Output the (X, Y) coordinate of the center of the cell containing the given text.  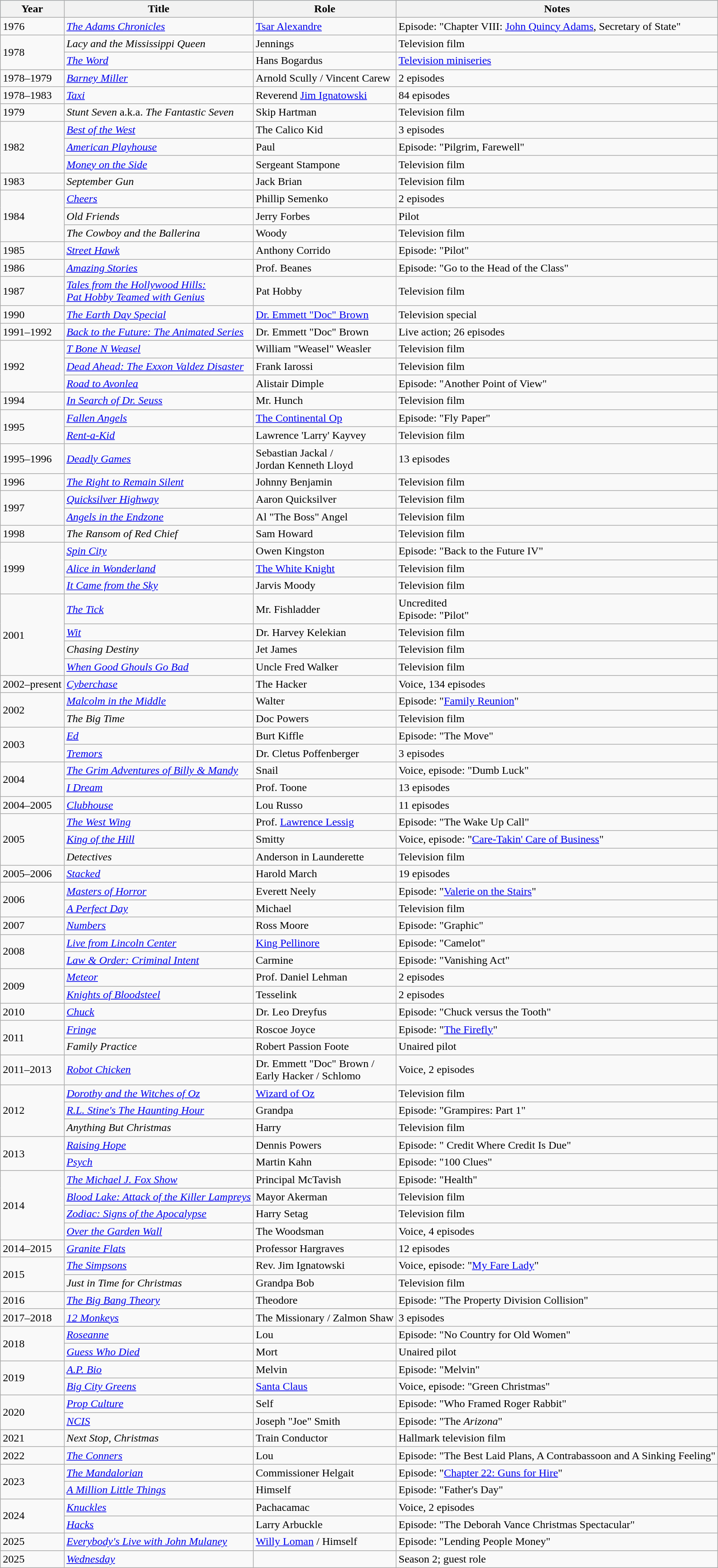
Melvin (325, 1369)
The Continental Op (325, 418)
11 episodes (557, 805)
Michael (325, 908)
1995–1996 (32, 459)
Zodiac: Signs of the Apocalypse (159, 1214)
Granite Flats (159, 1248)
Angels in the Endzone (159, 516)
Over the Garden Wall (159, 1231)
1983 (32, 181)
1979 (32, 112)
1997 (32, 508)
Anderson in Launderette (325, 857)
Mort (325, 1352)
2008 (32, 951)
1995 (32, 427)
Roseanne (159, 1335)
The Hacker (325, 684)
Episode: "Lending People Money" (557, 1542)
Tremors (159, 753)
Alistair Dimple (325, 384)
Episode: "The Wake Up Call" (557, 822)
UncreditedEpisode: "Pilot" (557, 609)
2004–2005 (32, 805)
Jennings (325, 44)
Old Friends (159, 216)
Big City Greens (159, 1387)
The Woodsman (325, 1231)
Episode: "Health" (557, 1180)
Uncle Fred Walker (325, 667)
Spin City (159, 551)
Martin Kahn (325, 1162)
2014–2015 (32, 1248)
2024 (32, 1516)
Pilot (557, 216)
Episode: "Fly Paper" (557, 418)
1978–1979 (32, 78)
Quicksilver Highway (159, 499)
Road to Avonlea (159, 384)
Episode: "Grampires: Part 1" (557, 1111)
Stacked (159, 874)
Law & Order: Criminal Intent (159, 960)
The Big Bang Theory (159, 1300)
Role (325, 9)
2023 (32, 1481)
1990 (32, 315)
Tesselink (325, 995)
Numbers (159, 926)
Hacks (159, 1524)
Episode: "Chapter 22: Guns for Hire" (557, 1473)
Robot Chicken (159, 1070)
It Came from the Sky (159, 586)
Pachacamac (325, 1507)
19 episodes (557, 874)
The Word (159, 61)
Johnny Benjamin (325, 482)
Episode: "The Arizona" (557, 1421)
Family Practice (159, 1046)
1982 (32, 147)
Self (325, 1404)
Clubhouse (159, 805)
1991–1992 (32, 332)
Episode: "The Deborah Vance Christmas Spectacular" (557, 1524)
Chasing Destiny (159, 650)
Stunt Seven a.k.a. The Fantastic Seven (159, 112)
Cheers (159, 199)
Knuckles (159, 1507)
Commissioner Helgait (325, 1473)
2014 (32, 1205)
NCIS (159, 1421)
Voice, 134 episodes (557, 684)
Episode: "Melvin" (557, 1369)
Al "The Boss" Angel (325, 516)
12 Monkeys (159, 1317)
In Search of Dr. Seuss (159, 401)
Episode: "Camelot" (557, 943)
Woody (325, 233)
Ross Moore (325, 926)
Harry Setag (325, 1214)
Masters of Horror (159, 891)
Prop Culture (159, 1404)
A.P. Bio (159, 1369)
Psych (159, 1162)
Television miniseries (557, 61)
Smitty (325, 840)
American Playhouse (159, 147)
Aaron Quicksilver (325, 499)
Theodore (325, 1300)
Taxi (159, 95)
Santa Claus (325, 1387)
Frank Iarossi (325, 366)
84 episodes (557, 95)
Episode: "Who Framed Roger Rabbit" (557, 1404)
Wizard of Oz (325, 1093)
1986 (32, 268)
2002 (32, 710)
Episode: "Valerie on the Stairs" (557, 891)
Episode: "Vanishing Act" (557, 960)
Grandpa Bob (325, 1283)
Episode: "The Property Division Collision" (557, 1300)
Meteor (159, 977)
Live action; 26 episodes (557, 332)
Season 2; guest role (557, 1559)
Guess Who Died (159, 1352)
1976 (32, 26)
The Earth Day Special (159, 315)
Episode: "Another Point of View" (557, 384)
2021 (32, 1438)
Anthony Corrido (325, 251)
2007 (32, 926)
1978–1983 (32, 95)
The Tick (159, 609)
2006 (32, 900)
T Bone N Weasel (159, 349)
Prof. Lawrence Lessig (325, 822)
2016 (32, 1300)
Sergeant Stampone (325, 164)
Cyberchase (159, 684)
The Michael J. Fox Show (159, 1180)
2020 (32, 1413)
Everett Neely (325, 891)
Amazing Stories (159, 268)
Hans Bogardus (325, 61)
The Missionary / Zalmon Shaw (325, 1317)
The Big Time (159, 718)
1985 (32, 251)
Sam Howard (325, 534)
September Gun (159, 181)
2022 (32, 1456)
Robert Passion Foote (325, 1046)
King of the Hill (159, 840)
Year (32, 9)
Lawrence 'Larry' Kayvey (325, 435)
Detectives (159, 857)
King Pellinore (325, 943)
The White Knight (325, 568)
1996 (32, 482)
Jet James (325, 650)
Jarvis Moody (325, 586)
Episode: "Family Reunion" (557, 701)
Snail (325, 770)
2015 (32, 1274)
Mayor Akerman (325, 1197)
Prof. Toone (325, 787)
2018 (32, 1343)
Voice, 4 episodes (557, 1231)
Blood Lake: Attack of the Killer Lampreys (159, 1197)
Voice, episode: "Dumb Luck" (557, 770)
Episode: "Pilot" (557, 251)
2001 (32, 635)
Episode: "Pilgrim, Farewell" (557, 147)
Dr. Harvey Kelekian (325, 632)
Episode: "Back to the Future IV" (557, 551)
The Mandalorian (159, 1473)
Rev. Jim Ignatowski (325, 1266)
Wit (159, 632)
Mr. Hunch (325, 401)
Lacy and the Mississippi Queen (159, 44)
Episode: "Chapter VIII: John Quincy Adams, Secretary of State" (557, 26)
William "Weasel" Weasler (325, 349)
Paul (325, 147)
R.L. Stine's The Haunting Hour (159, 1111)
Episode: "Go to the Head of the Class" (557, 268)
Ed (159, 736)
Tsar Alexandre (325, 26)
Dr. Cletus Poffenberger (325, 753)
Willy Loman / Himself (325, 1542)
Dead Ahead: The Exxon Valdez Disaster (159, 366)
The Grim Adventures of Billy & Mandy (159, 770)
The Simpsons (159, 1266)
1987 (32, 291)
1984 (32, 216)
Joseph "Joe" Smith (325, 1421)
Prof. Daniel Lehman (325, 977)
Professor Hargraves (325, 1248)
Episode: " Credit Where Credit Is Due" (557, 1145)
The Ransom of Red Chief (159, 534)
A Perfect Day (159, 908)
Mr. Fishladder (325, 609)
Television special (557, 315)
Dorothy and the Witches of Oz (159, 1093)
Episode: "No Country for Old Women" (557, 1335)
Title (159, 9)
Himself (325, 1490)
Voice, episode: "Care-Takin' Care of Business" (557, 840)
2012 (32, 1110)
Owen Kingston (325, 551)
2017–2018 (32, 1317)
Malcolm in the Middle (159, 701)
Money on the Side (159, 164)
Knights of Bloodsteel (159, 995)
Prof. Beanes (325, 268)
2010 (32, 1012)
Street Hawk (159, 251)
Episode: "Chuck versus the Tooth" (557, 1012)
Tales from the Hollywood Hills: Pat Hobby Teamed with Genius (159, 291)
Rent-a-Kid (159, 435)
The Cowboy and the Ballerina (159, 233)
Alice in Wonderland (159, 568)
Principal McTavish (325, 1180)
1992 (32, 366)
Just in Time for Christmas (159, 1283)
2002–present (32, 684)
Fallen Angels (159, 418)
1999 (32, 568)
Jerry Forbes (325, 216)
The West Wing (159, 822)
Harry (325, 1128)
Doc Powers (325, 718)
2011–2013 (32, 1070)
Barney Miller (159, 78)
Reverend Jim Ignatowski (325, 95)
2004 (32, 779)
Notes (557, 9)
Sebastian Jackal / Jordan Kenneth Lloyd (325, 459)
Harold March (325, 874)
Episode: "The Firefly" (557, 1029)
Carmine (325, 960)
Next Stop, Christmas (159, 1438)
Deadly Games (159, 459)
Anything But Christmas (159, 1128)
Episode: "Father's Day" (557, 1490)
Dr. Leo Dreyfus (325, 1012)
Episode: "Graphic" (557, 926)
Fringe (159, 1029)
Dr. Emmett "Doc" Brown / Early Hacker / Schlomo (325, 1070)
2005–2006 (32, 874)
Best of the West (159, 130)
Episode: "100 Clues" (557, 1162)
Voice, episode: "Green Christmas" (557, 1387)
1978 (32, 52)
Jack Brian (325, 181)
1998 (32, 534)
Everybody's Live with John Mulaney (159, 1542)
Skip Hartman (325, 112)
2005 (32, 840)
Larry Arbuckle (325, 1524)
Phillip Semenko (325, 199)
Live from Lincoln Center (159, 943)
Episode: "The Best Laid Plans, A Contrabassoon and A Sinking Feeling" (557, 1456)
Walter (325, 701)
Lou Russo (325, 805)
Back to the Future: The Animated Series (159, 332)
A Million Little Things (159, 1490)
Burt Kiffle (325, 736)
Voice, episode: "My Fare Lady" (557, 1266)
2011 (32, 1038)
Chuck (159, 1012)
Episode: "The Move" (557, 736)
2019 (32, 1378)
2013 (32, 1154)
Roscoe Joyce (325, 1029)
The Right to Remain Silent (159, 482)
Train Conductor (325, 1438)
Pat Hobby (325, 291)
2003 (32, 744)
Grandpa (325, 1111)
2009 (32, 986)
Wednesday (159, 1559)
When Good Ghouls Go Bad (159, 667)
12 episodes (557, 1248)
1994 (32, 401)
Dennis Powers (325, 1145)
The Adams Chronicles (159, 26)
The Conners (159, 1456)
The Calico Kid (325, 130)
I Dream (159, 787)
Arnold Scully / Vincent Carew (325, 78)
Raising Hope (159, 1145)
Hallmark television film (557, 1438)
